Provide the (X, Y) coordinate of the cell's center where the given text is located.  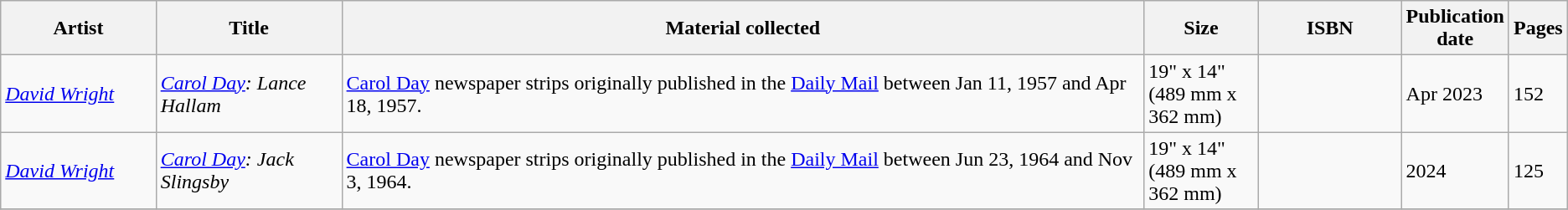
152 (1538, 94)
Artist (79, 28)
Pages (1538, 28)
Material collected (743, 28)
Carol Day newspaper strips originally published in the Daily Mail between Jun 23, 1964 and Nov 3, 1964. (743, 171)
ISBN (1330, 28)
Carol Day: Jack Slingsby (249, 171)
Size (1201, 28)
Title (249, 28)
Carol Day newspaper strips originally published in the Daily Mail between Jan 11, 1957 and Apr 18, 1957. (743, 94)
Carol Day: Lance Hallam (249, 94)
Apr 2023 (1455, 94)
Publication date (1455, 28)
2024 (1455, 171)
125 (1538, 171)
